Find where the given text appears and provide that cell's center as (x, y) coordinate. 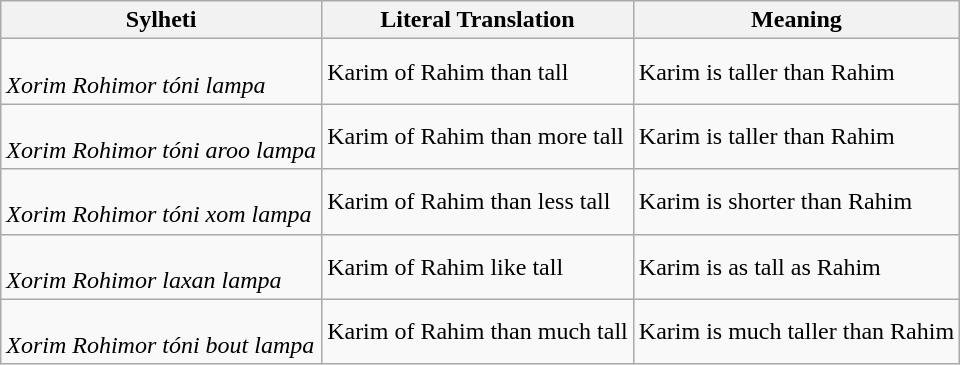
Xorim Rohimor tóni bout lampa (162, 332)
Literal Translation (478, 20)
Karim is as tall as Rahim (796, 266)
Karim of Rahim than much tall (478, 332)
Karim of Rahim than tall (478, 72)
Karim of Rahim than less tall (478, 202)
Karim is much taller than Rahim (796, 332)
Meaning (796, 20)
Xorim Rohimor tóni lampa (162, 72)
Xorim Rohimor tóni aroo lampa (162, 136)
Xorim Rohimor tóni xom lampa (162, 202)
Xorim Rohimor laxan lampa (162, 266)
Karim of Rahim like tall (478, 266)
Karim is shorter than Rahim (796, 202)
Sylheti (162, 20)
Karim of Rahim than more tall (478, 136)
